Scan for the cell matching the given text and deliver its (X, Y) coordinate at center. 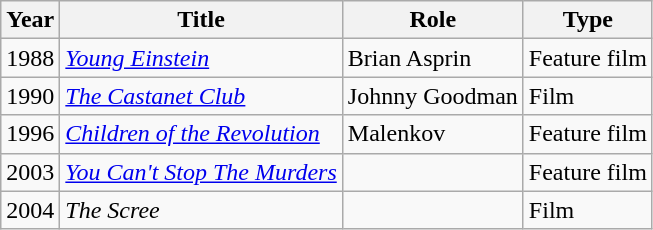
Children of the Revolution (201, 134)
Young Einstein (201, 58)
Title (201, 20)
Role (432, 20)
Type (588, 20)
Brian Asprin (432, 58)
The Castanet Club (201, 96)
1988 (30, 58)
1990 (30, 96)
You Can't Stop The Murders (201, 172)
1996 (30, 134)
Malenkov (432, 134)
Johnny Goodman (432, 96)
2004 (30, 210)
The Scree (201, 210)
Year (30, 20)
2003 (30, 172)
